Return the (x, y) coordinate for the center point of the cell that contains the specified text.  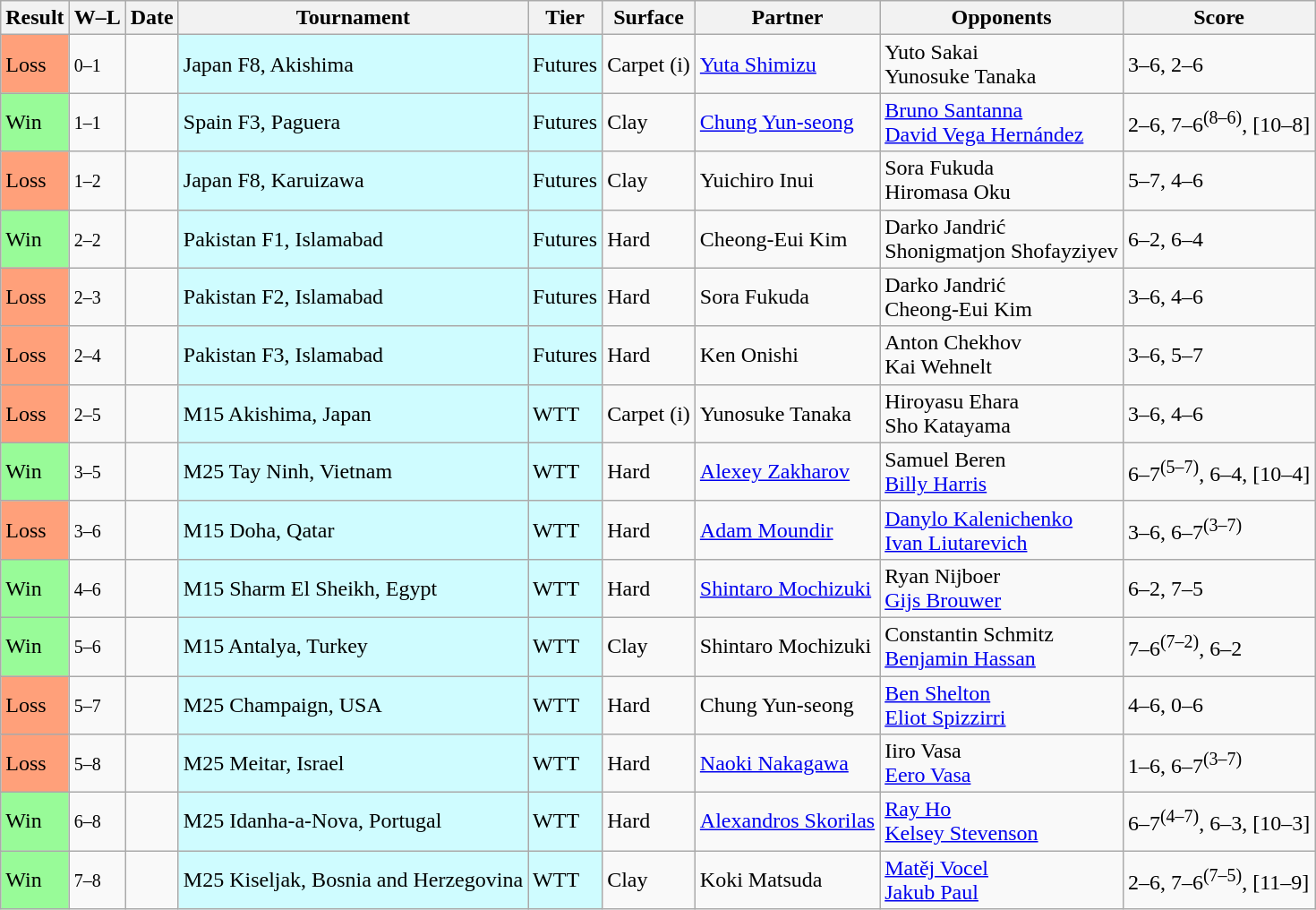
Japan F8, Akishima (353, 64)
6–8 (97, 822)
Surface (649, 18)
Ben Shelton Eliot Spizzirri (1002, 704)
Pakistan F2, Islamabad (353, 297)
Hiroyasu Ehara Sho Katayama (1002, 414)
Japan F8, Karuizawa (353, 181)
Score (1218, 18)
Tier (566, 18)
6–7(4–7), 6–3, [10–3] (1218, 822)
1–2 (97, 181)
Ray Ho Kelsey Stevenson (1002, 822)
W–L (97, 18)
Date (152, 18)
M25 Meitar, Israel (353, 763)
M15 Antalya, Turkey (353, 647)
3–6, 2–6 (1218, 64)
Anton Chekhov Kai Wehnelt (1002, 355)
7–8 (97, 880)
Cheong-Eui Kim (787, 238)
2–2 (97, 238)
M15 Doha, Qatar (353, 530)
7–6(7–2), 6–2 (1218, 647)
Alexandros Skorilas (787, 822)
M25 Champaign, USA (353, 704)
M25 Kiseljak, Bosnia and Herzegovina (353, 880)
3–6, 5–7 (1218, 355)
Sora Fukuda Hiromasa Oku (1002, 181)
4–6 (97, 588)
2–3 (97, 297)
Koki Matsuda (787, 880)
Yunosuke Tanaka (787, 414)
1–6, 6–7(3–7) (1218, 763)
Pakistan F1, Islamabad (353, 238)
Result (35, 18)
2–5 (97, 414)
5–6 (97, 647)
Tournament (353, 18)
Ryan Nijboer Gijs Brouwer (1002, 588)
Sora Fukuda (787, 297)
Darko Jandrić Shonigmatjon Shofayziyev (1002, 238)
Yuto Sakai Yunosuke Tanaka (1002, 64)
3–6, 6–7(3–7) (1218, 530)
6–7(5–7), 6–4, [10–4] (1218, 471)
Partner (787, 18)
Opponents (1002, 18)
Danylo Kalenichenko Ivan Liutarevich (1002, 530)
2–4 (97, 355)
M25 Idanha-a-Nova, Portugal (353, 822)
6–2, 7–5 (1218, 588)
Darko Jandrić Cheong-Eui Kim (1002, 297)
Naoki Nakagawa (787, 763)
1–1 (97, 122)
2–6, 7–6(7–5), [11–9] (1218, 880)
Spain F3, Paguera (353, 122)
2–6, 7–6(8–6), [10–8] (1218, 122)
Constantin Schmitz Benjamin Hassan (1002, 647)
Adam Moundir (787, 530)
M15 Akishima, Japan (353, 414)
Samuel Beren Billy Harris (1002, 471)
3–6 (97, 530)
5–7 (97, 704)
0–1 (97, 64)
5–8 (97, 763)
Ken Onishi (787, 355)
3–5 (97, 471)
Matěj Vocel Jakub Paul (1002, 880)
4–6, 0–6 (1218, 704)
M25 Tay Ninh, Vietnam (353, 471)
Yuichiro Inui (787, 181)
6–2, 6–4 (1218, 238)
Yuta Shimizu (787, 64)
Bruno Santanna David Vega Hernández (1002, 122)
5–7, 4–6 (1218, 181)
M15 Sharm El Sheikh, Egypt (353, 588)
Iiro Vasa Eero Vasa (1002, 763)
Pakistan F3, Islamabad (353, 355)
Alexey Zakharov (787, 471)
